For the text-containing cell, return its midpoint in [x, y] coordinate format. 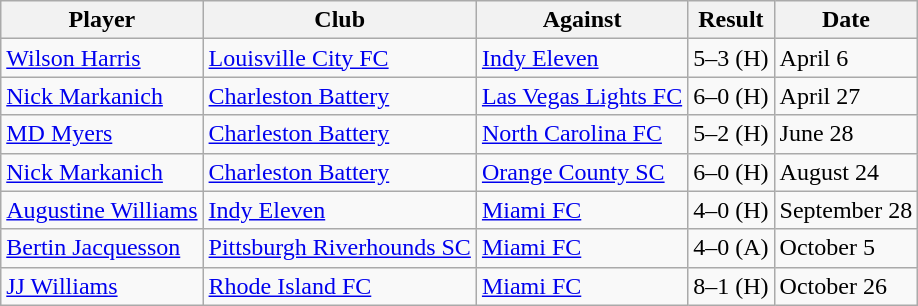
4–0 (H) [731, 210]
October 26 [846, 286]
September 28 [846, 210]
4–0 (A) [731, 248]
Player [102, 20]
Result [731, 20]
Wilson Harris [102, 58]
Bertin Jacquesson [102, 248]
October 5 [846, 248]
Louisville City FC [340, 58]
April 27 [846, 96]
Las Vegas Lights FC [582, 96]
June 28 [846, 134]
Augustine Williams [102, 210]
Orange County SC [582, 172]
5–3 (H) [731, 58]
August 24 [846, 172]
North Carolina FC [582, 134]
Rhode Island FC [340, 286]
Against [582, 20]
MD Myers [102, 134]
JJ Williams [102, 286]
Pittsburgh Riverhounds SC [340, 248]
5–2 (H) [731, 134]
April 6 [846, 58]
Club [340, 20]
8–1 (H) [731, 286]
Date [846, 20]
